Find where the given text appears and provide that cell's center as (X, Y) coordinate. 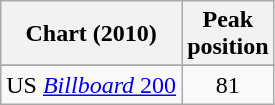
Chart (2010) (92, 34)
Peakposition (228, 34)
81 (228, 85)
US Billboard 200 (92, 85)
